Search for the cell housing the specified text and yield its [x, y] center coordinate. 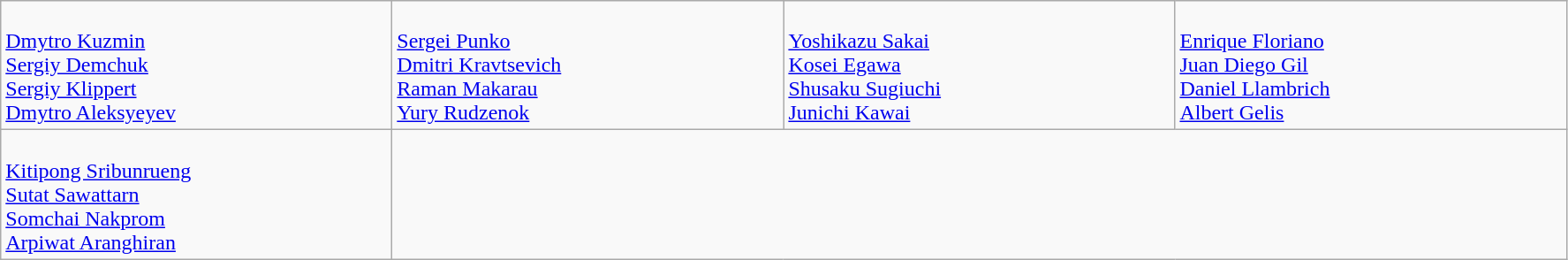
Enrique FlorianoJuan Diego GilDaniel LlambrichAlbert Gelis [1371, 65]
Dmytro KuzminSergiy DemchukSergiy KlippertDmytro Aleksyeyev [196, 65]
Kitipong SribunruengSutat SawattarnSomchai NakpromArpiwat Aranghiran [196, 195]
Sergei PunkoDmitri KravtsevichRaman MakarauYury Rudzenok [588, 65]
Yoshikazu SakaiKosei EgawaShusaku SugiuchiJunichi Kawai [979, 65]
